For the text-containing cell, return its midpoint in [x, y] coordinate format. 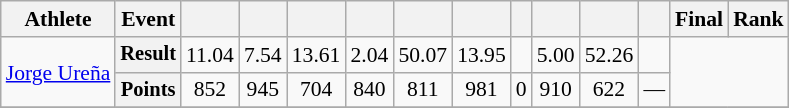
Result [148, 55]
11.04 [210, 55]
Athlete [58, 19]
622 [610, 90]
981 [482, 90]
— [654, 90]
0 [522, 90]
852 [210, 90]
945 [263, 90]
50.07 [422, 55]
7.54 [263, 55]
840 [369, 90]
704 [316, 90]
13.95 [482, 55]
Jorge Ureña [58, 72]
910 [556, 90]
Points [148, 90]
Rank [758, 19]
Event [148, 19]
811 [422, 90]
52.26 [610, 55]
5.00 [556, 55]
13.61 [316, 55]
Final [699, 19]
2.04 [369, 55]
